Return (x, y) of the center of cell containing provided text 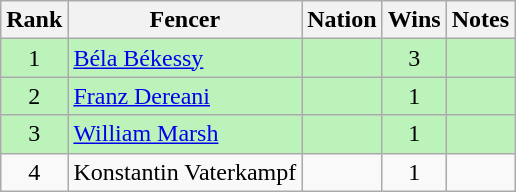
Notes (480, 20)
2 (34, 96)
William Marsh (185, 134)
Franz Dereani (185, 96)
Rank (34, 20)
Konstantin Vaterkampf (185, 172)
Nation (342, 20)
Wins (414, 20)
Béla Békessy (185, 58)
4 (34, 172)
Fencer (185, 20)
